Determine the (x, y) coordinate at the center of the cell enclosing the given text.  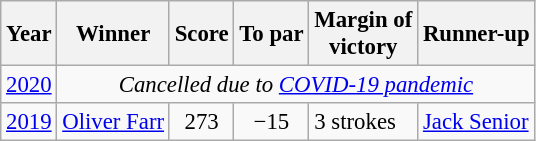
Winner (113, 34)
Cancelled due to COVID-19 pandemic (296, 85)
3 strokes (364, 122)
Oliver Farr (113, 122)
2020 (29, 85)
Margin ofvictory (364, 34)
273 (202, 122)
Runner-up (476, 34)
Score (202, 34)
−15 (272, 122)
2019 (29, 122)
Year (29, 34)
Jack Senior (476, 122)
To par (272, 34)
